Search for the cell housing the specified text and yield its (X, Y) center coordinate. 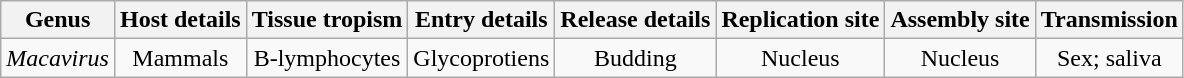
Transmission (1109, 20)
Mammals (180, 58)
Sex; saliva (1109, 58)
Assembly site (960, 20)
Host details (180, 20)
Glycoprotiens (482, 58)
Macavirus (58, 58)
B-lymphocytes (327, 58)
Genus (58, 20)
Budding (636, 58)
Tissue tropism (327, 20)
Entry details (482, 20)
Replication site (800, 20)
Release details (636, 20)
